Extract the [x, y] coordinate from the center of the cell holding the provided text.  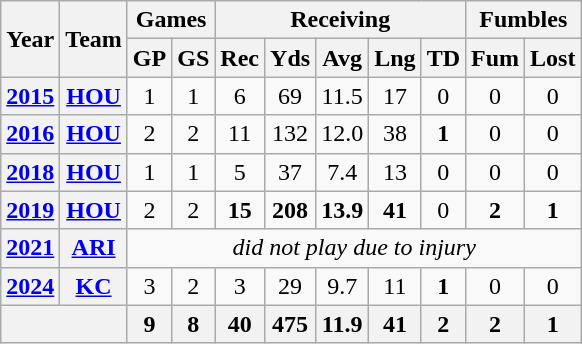
15 [240, 210]
Team [94, 39]
208 [290, 210]
2024 [30, 286]
2018 [30, 172]
Avg [342, 58]
Year [30, 39]
9 [149, 324]
7.4 [342, 172]
Games [170, 20]
38 [395, 134]
GP [149, 58]
KC [94, 286]
132 [290, 134]
17 [395, 96]
Lost [553, 58]
Yds [290, 58]
9.7 [342, 286]
12.0 [342, 134]
2015 [30, 96]
11.5 [342, 96]
6 [240, 96]
8 [194, 324]
37 [290, 172]
5 [240, 172]
11.9 [342, 324]
Fumbles [524, 20]
475 [290, 324]
40 [240, 324]
did not play due to injury [354, 248]
Fum [496, 58]
2016 [30, 134]
Lng [395, 58]
13.9 [342, 210]
Rec [240, 58]
13 [395, 172]
TD [443, 58]
69 [290, 96]
ARI [94, 248]
2021 [30, 248]
GS [194, 58]
29 [290, 286]
2019 [30, 210]
Receiving [340, 20]
